Return [X, Y] of the center of cell containing provided text 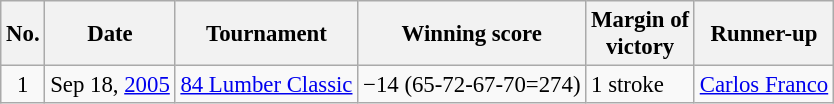
1 [23, 85]
Margin ofvictory [640, 34]
−14 (65-72-67-70=274) [472, 85]
Date [110, 34]
Runner-up [764, 34]
Winning score [472, 34]
1 stroke [640, 85]
No. [23, 34]
84 Lumber Classic [266, 85]
Tournament [266, 34]
Sep 18, 2005 [110, 85]
Carlos Franco [764, 85]
